Detect which cell encompasses the target text, then output its [x, y] center coordinate. 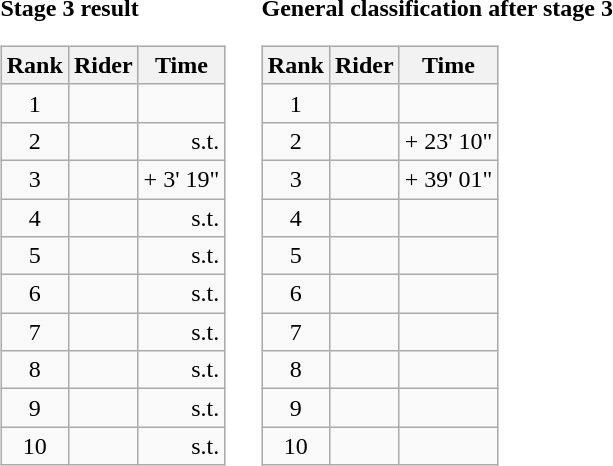
+ 23' 10" [448, 141]
+ 3' 19" [182, 179]
+ 39' 01" [448, 179]
